Scan for the cell matching the given text and deliver its (x, y) coordinate at center. 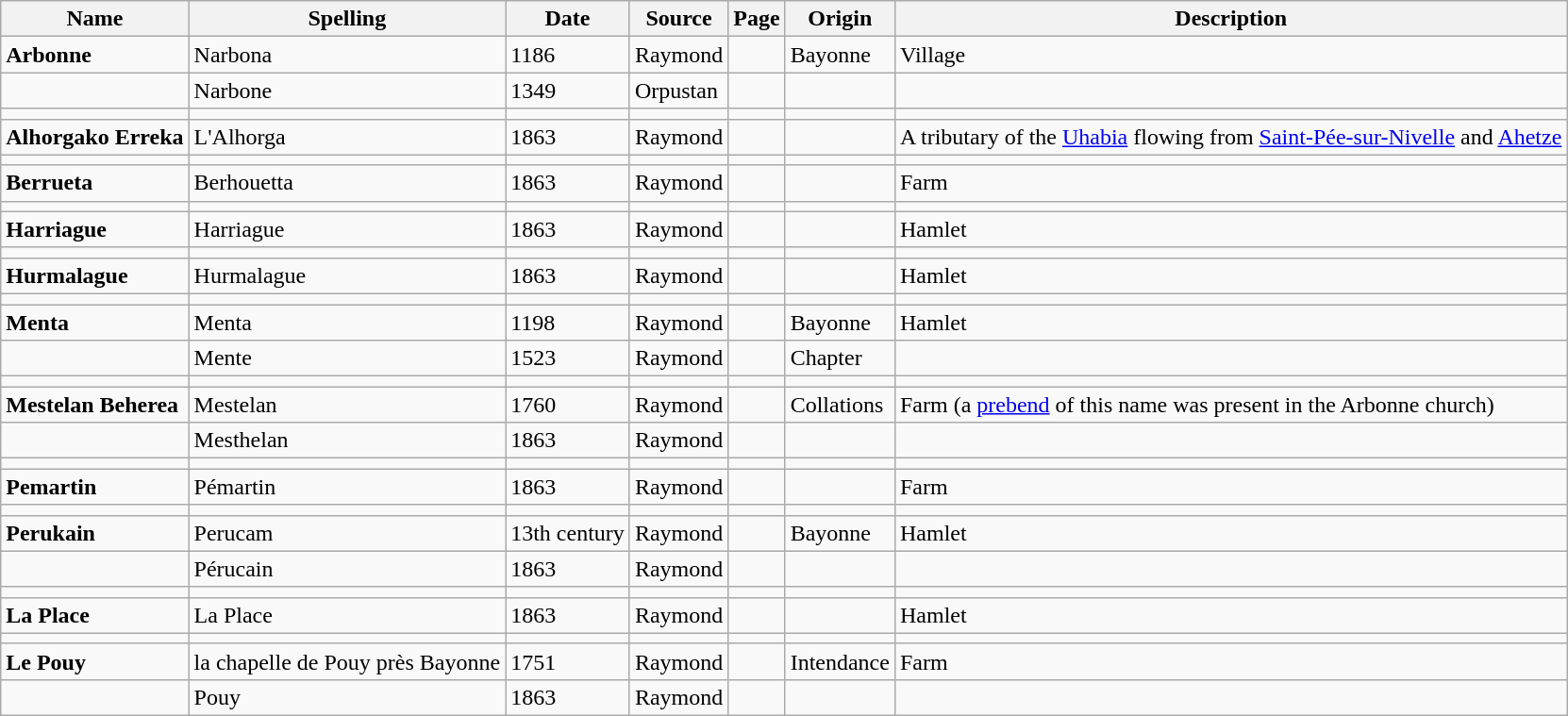
Mente (347, 358)
Perukain (94, 533)
A tributary of the Uhabia flowing from Saint-Pée-sur-Nivelle and Ahetze (1230, 137)
Page (757, 19)
Source (678, 19)
1198 (568, 322)
Berrueta (94, 183)
Pouy (347, 697)
Pemartin (94, 487)
Orpustan (678, 91)
Intendance (840, 661)
Arbonne (94, 55)
Spelling (347, 19)
Alhorgako Erreka (94, 137)
Date (568, 19)
1186 (568, 55)
Mesthelan (347, 441)
Name (94, 19)
1349 (568, 91)
Le Pouy (94, 661)
L'Alhorga (347, 137)
Village (1230, 55)
Narbona (347, 55)
Pémartin (347, 487)
Narbone (347, 91)
Mestelan (347, 405)
Mestelan Beherea (94, 405)
Origin (840, 19)
Berhouetta (347, 183)
13th century (568, 533)
Description (1230, 19)
Pérucain (347, 569)
Farm (a prebend of this name was present in the Arbonne church) (1230, 405)
Collations (840, 405)
la chapelle de Pouy près Bayonne (347, 661)
Chapter (840, 358)
1523 (568, 358)
1751 (568, 661)
1760 (568, 405)
Perucam (347, 533)
